Determine the [x, y] coordinate at the center of the cell enclosing the given text.  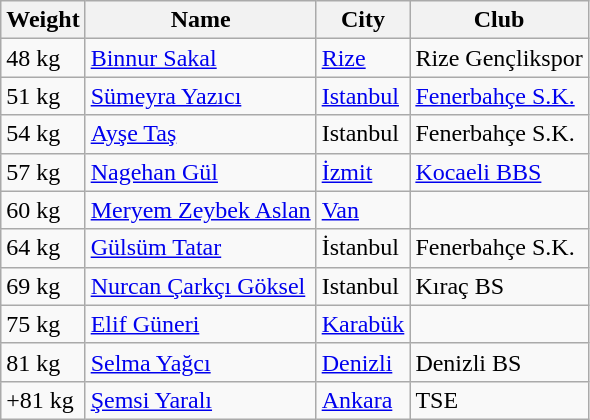
54 kg [43, 134]
69 kg [43, 286]
Nagehan Gül [200, 172]
57 kg [43, 172]
City [363, 20]
64 kg [43, 248]
60 kg [43, 210]
Selma Yağcı [200, 362]
+81 kg [43, 400]
Binnur Sakal [200, 58]
Karabük [363, 324]
Kıraç BS [499, 286]
Club [499, 20]
İzmit [363, 172]
Denizli [363, 362]
48 kg [43, 58]
Ayşe Taş [200, 134]
51 kg [43, 96]
Nurcan Çarkçı Göksel [200, 286]
75 kg [43, 324]
Weight [43, 20]
Ankara [363, 400]
Denizli BS [499, 362]
Name [200, 20]
Gülsüm Tatar [200, 248]
Van [363, 210]
Elif Güneri [200, 324]
Rize [363, 58]
Şemsi Yaralı [200, 400]
Rize Gençlikspor [499, 58]
İstanbul [363, 248]
Kocaeli BBS [499, 172]
81 kg [43, 362]
Sümeyra Yazıcı [200, 96]
TSE [499, 400]
Meryem Zeybek Aslan [200, 210]
